Determine the [X, Y] coordinate at the center of the cell enclosing the given text.  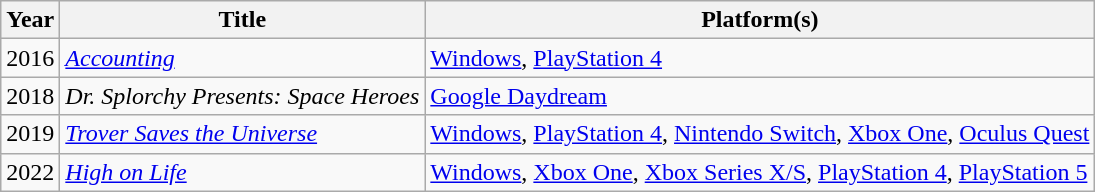
2022 [30, 172]
Accounting [242, 58]
Google Daydream [760, 96]
Year [30, 20]
Trover Saves the Universe [242, 134]
Dr. Splorchy Presents: Space Heroes [242, 96]
Title [242, 20]
Windows, PlayStation 4, Nintendo Switch, Xbox One, Oculus Quest [760, 134]
2019 [30, 134]
Windows, Xbox One, Xbox Series X/S, PlayStation 4, PlayStation 5 [760, 172]
Platform(s) [760, 20]
2018 [30, 96]
Windows, PlayStation 4 [760, 58]
2016 [30, 58]
High on Life [242, 172]
